Output the (X, Y) coordinate of the center of the cell containing the given text.  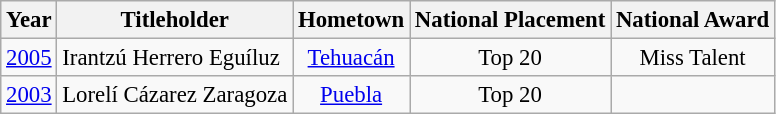
2005 (29, 58)
Lorelí Cázarez Zaragoza (175, 95)
2003 (29, 95)
National Award (693, 20)
National Placement (510, 20)
Miss Talent (693, 58)
Puebla (352, 95)
Tehuacán (352, 58)
Titleholder (175, 20)
Irantzú Herrero Eguíluz (175, 58)
Hometown (352, 20)
Year (29, 20)
